Pinpoint the cell where the given text exists, returning its [X, Y] midpoint coordinate. 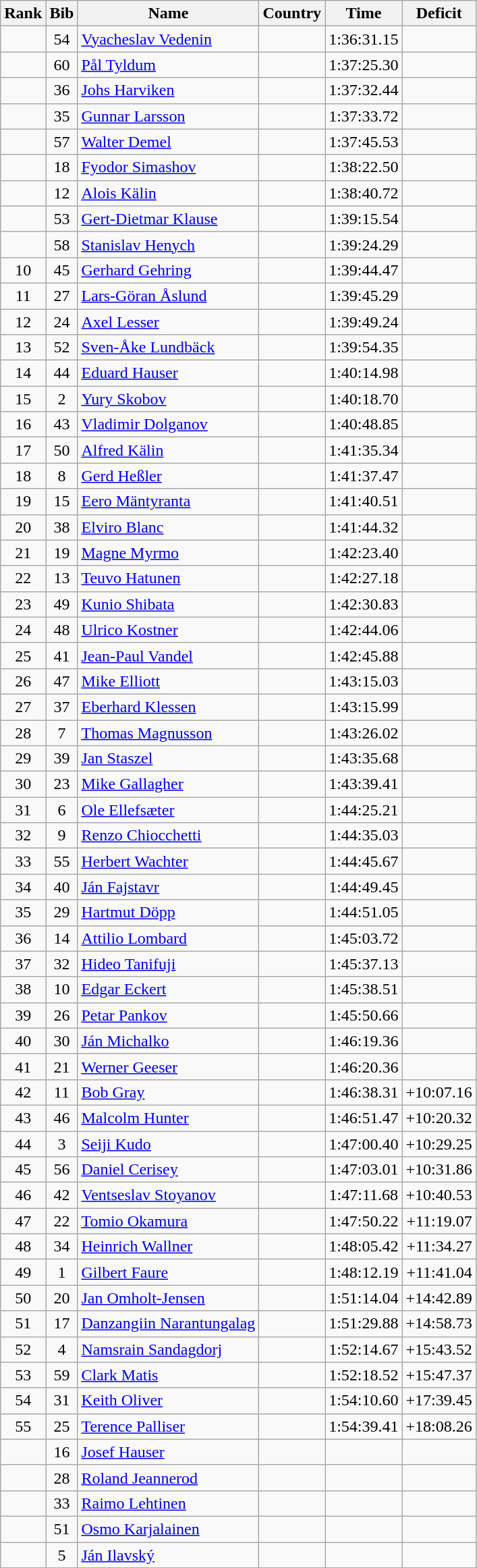
Teuvo Hatunen [169, 578]
Danzangiin Narantungalag [169, 1324]
1:43:26.02 [364, 732]
+18:08.26 [439, 1426]
1:44:51.05 [364, 913]
Raimo Lehtinen [169, 1503]
Vladimir Dolganov [169, 425]
Ján Fajstavr [169, 887]
Axel Lesser [169, 322]
2 [62, 399]
Gunnar Larsson [169, 116]
+10:20.32 [439, 1118]
9 [62, 836]
Ján Michalko [169, 1041]
Gert-Dietmar Klause [169, 219]
Attilio Lombard [169, 938]
Elviro Blanc [169, 527]
+14:42.89 [439, 1298]
Terence Palliser [169, 1426]
1:39:44.47 [364, 270]
1:39:49.24 [364, 322]
Roland Jeannerod [169, 1478]
Name [169, 13]
60 [62, 65]
Daniel Cerisey [169, 1170]
Tomio Okamura [169, 1221]
Seiji Kudo [169, 1144]
Keith Oliver [169, 1401]
1:37:25.30 [364, 65]
Yury Skobov [169, 399]
Johs Harviken [169, 90]
1:39:24.29 [364, 244]
1:52:14.67 [364, 1349]
+14:58.73 [439, 1324]
1:51:14.04 [364, 1298]
Alfred Kälin [169, 450]
1:37:33.72 [364, 116]
Lars-Göran Åslund [169, 296]
1:45:03.72 [364, 938]
Renzo Chiocchetti [169, 836]
+11:34.27 [439, 1247]
Heinrich Wallner [169, 1247]
Country [292, 13]
1:41:35.34 [364, 450]
+10:31.86 [439, 1170]
5 [62, 1555]
1:54:39.41 [364, 1426]
+11:19.07 [439, 1221]
Malcolm Hunter [169, 1118]
Hideo Tanifuji [169, 964]
Time [364, 13]
+11:41.04 [439, 1272]
+10:40.53 [439, 1195]
Ole Ellefsæter [169, 810]
1:48:12.19 [364, 1272]
1:45:50.66 [364, 1015]
Pål Tyldum [169, 65]
1:47:11.68 [364, 1195]
1:41:40.51 [364, 502]
1:47:00.40 [364, 1144]
Mike Gallagher [169, 784]
Bob Gray [169, 1092]
1 [62, 1272]
Mike Elliott [169, 681]
+10:29.25 [439, 1144]
+15:47.37 [439, 1375]
1:43:35.68 [364, 759]
1:46:38.31 [364, 1092]
Edgar Eckert [169, 990]
3 [62, 1144]
4 [62, 1349]
Herbert Wachter [169, 861]
1:42:44.06 [364, 630]
Gilbert Faure [169, 1272]
1:37:32.44 [364, 90]
1:44:49.45 [364, 887]
1:42:30.83 [364, 604]
1:38:40.72 [364, 193]
1:47:50.22 [364, 1221]
Gerhard Gehring [169, 270]
Josef Hauser [169, 1452]
Petar Pankov [169, 1015]
Kunio Shibata [169, 604]
1:54:10.60 [364, 1401]
Alois Kälin [169, 193]
1:39:15.54 [364, 219]
Walter Demel [169, 142]
Gerd Heßler [169, 476]
1:39:54.35 [364, 348]
1:42:27.18 [364, 578]
1:44:25.21 [364, 810]
Namsrain Sandagdorj [169, 1349]
Thomas Magnusson [169, 732]
Jan Staszel [169, 759]
1:40:48.85 [364, 425]
+10:07.16 [439, 1092]
1:41:37.47 [364, 476]
Sven-Åke Lundbäck [169, 348]
1:36:31.15 [364, 39]
1:45:37.13 [364, 964]
Bib [62, 13]
1:42:45.88 [364, 655]
Eberhard Klessen [169, 707]
1:46:20.36 [364, 1066]
+17:39.45 [439, 1401]
1:45:38.51 [364, 990]
1:41:44.32 [364, 527]
Eero Mäntyranta [169, 502]
Jean-Paul Vandel [169, 655]
1:44:35.03 [364, 836]
Osmo Karjalainen [169, 1529]
1:48:05.42 [364, 1247]
59 [62, 1375]
57 [62, 142]
Jan Omholt-Jensen [169, 1298]
1:39:45.29 [364, 296]
Fyodor Simashov [169, 167]
1:44:45.67 [364, 861]
1:42:23.40 [364, 553]
1:38:22.50 [364, 167]
1:37:45.53 [364, 142]
Werner Geeser [169, 1066]
1:43:15.03 [364, 681]
1:40:18.70 [364, 399]
1:46:19.36 [364, 1041]
8 [62, 476]
6 [62, 810]
1:46:51.47 [364, 1118]
+15:43.52 [439, 1349]
Ulrico Kostner [169, 630]
1:51:29.88 [364, 1324]
Hartmut Döpp [169, 913]
1:40:14.98 [364, 373]
Ján Ilavský [169, 1555]
58 [62, 244]
Deficit [439, 13]
56 [62, 1170]
Vyacheslav Vedenin [169, 39]
1:43:39.41 [364, 784]
Ventseslav Stoyanov [169, 1195]
Eduard Hauser [169, 373]
1:52:18.52 [364, 1375]
Magne Myrmo [169, 553]
7 [62, 732]
1:43:15.99 [364, 707]
Clark Matis [169, 1375]
1:47:03.01 [364, 1170]
Stanislav Henych [169, 244]
Rank [23, 13]
